Scan for the cell matching the given text and deliver its (x, y) coordinate at center. 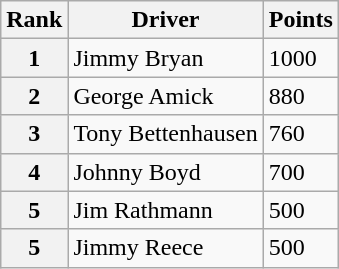
Johnny Boyd (166, 172)
Rank (34, 20)
880 (300, 96)
Jim Rathmann (166, 210)
4 (34, 172)
3 (34, 134)
Jimmy Reece (166, 248)
George Amick (166, 96)
Points (300, 20)
1 (34, 58)
1000 (300, 58)
Jimmy Bryan (166, 58)
760 (300, 134)
2 (34, 96)
Driver (166, 20)
Tony Bettenhausen (166, 134)
700 (300, 172)
